Scan for the cell matching the given text and deliver its [X, Y] coordinate at center. 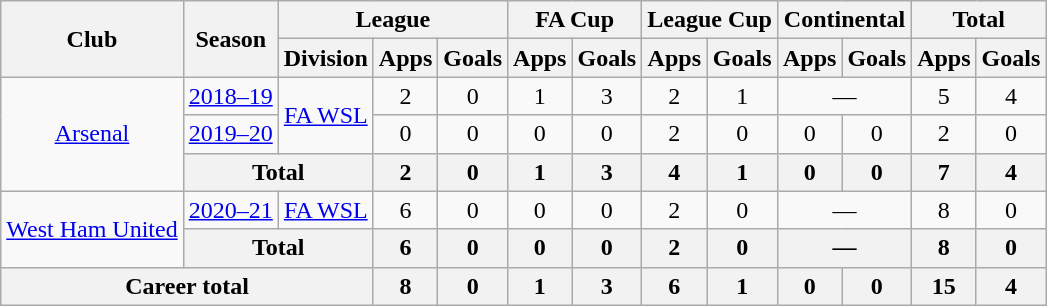
5 [944, 96]
2019–20 [230, 134]
2018–19 [230, 96]
West Ham United [92, 229]
15 [944, 286]
2020–21 [230, 210]
Club [92, 39]
Arsenal [92, 134]
Continental [844, 20]
Career total [188, 286]
Season [230, 39]
7 [944, 172]
Division [326, 58]
League [392, 20]
League Cup [710, 20]
FA Cup [575, 20]
